Output the (X, Y) coordinate of the center of the cell containing the given text.  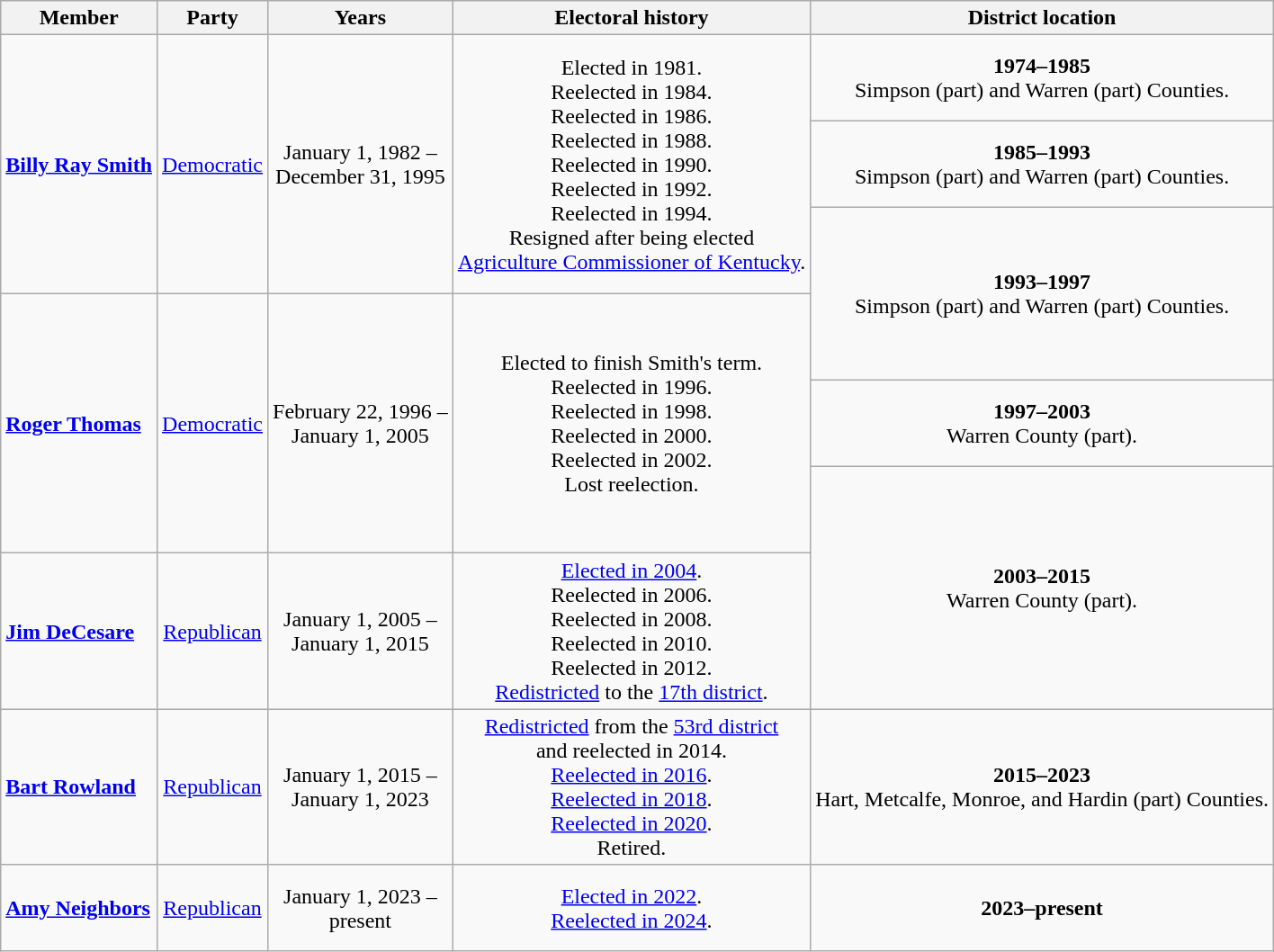
Elected in 2004.Reelected in 2006.Reelected in 2008.Reelected in 2010.Reelected in 2012.Redistricted to the 17th district. (632, 632)
Amy Neighbors (79, 908)
Billy Ray Smith (79, 165)
1974–1985Simpson (part) and Warren (part) Counties. (1042, 78)
1993–1997Simpson (part) and Warren (part) Counties. (1042, 294)
2015–2023Hart, Metcalfe, Monroe, and Hardin (part) Counties. (1042, 786)
Years (361, 18)
February 22, 1996 –January 1, 2005 (361, 424)
January 1, 1982 –December 31, 1995 (361, 165)
January 1, 2023 –present (361, 908)
1997–2003Warren County (part). (1042, 424)
January 1, 2015 –January 1, 2023 (361, 786)
Bart Rowland (79, 786)
2003–2015Warren County (part). (1042, 588)
Jim DeCesare (79, 632)
Elected to finish Smith's term.Reelected in 1996.Reelected in 1998.Reelected in 2000.Reelected in 2002.Lost reelection. (632, 424)
January 1, 2005 –January 1, 2015 (361, 632)
1985–1993Simpson (part) and Warren (part) Counties. (1042, 165)
Redistricted from the 53rd districtand reelected in 2014.Reelected in 2016.Reelected in 2018.Reelected in 2020.Retired. (632, 786)
Member (79, 18)
Roger Thomas (79, 424)
Party (212, 18)
District location (1042, 18)
2023–present (1042, 908)
Electoral history (632, 18)
Elected in 2022.Reelected in 2024. (632, 908)
